From the cell containing the given text, extract its center point as [X, Y] coordinate. 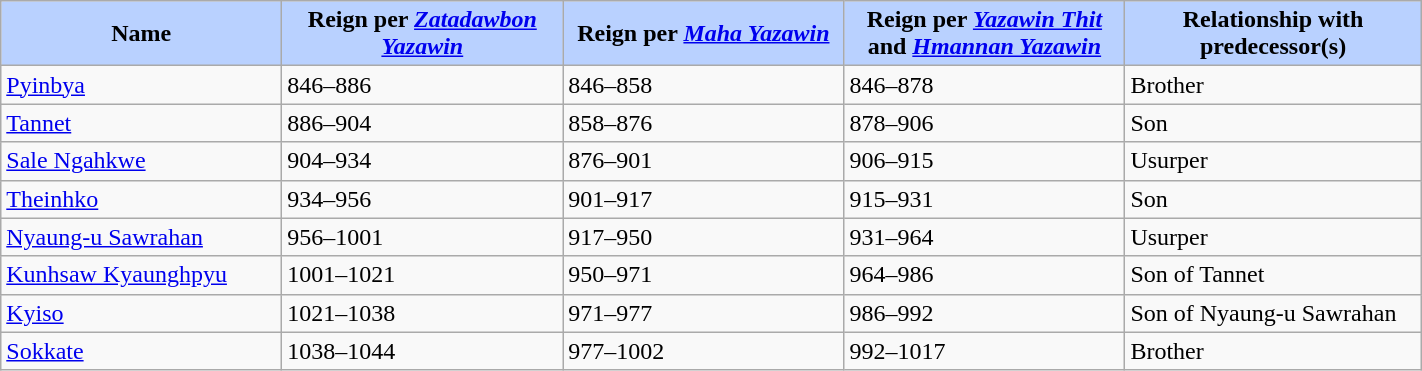
886–904 [422, 123]
986–992 [984, 313]
931–964 [984, 237]
Reign per Zatadawbon Yazawin [422, 34]
846–886 [422, 85]
971–977 [704, 313]
1001–1021 [422, 275]
1021–1038 [422, 313]
Son of Tannet [1273, 275]
Sokkate [142, 351]
858–876 [704, 123]
Son of Nyaung-u Sawrahan [1273, 313]
950–971 [704, 275]
846–878 [984, 85]
Relationship with predecessor(s) [1273, 34]
Kyiso [142, 313]
Kunhsaw Kyaunghpyu [142, 275]
964–986 [984, 275]
878–906 [984, 123]
846–858 [704, 85]
934–956 [422, 199]
1038–1044 [422, 351]
Name [142, 34]
906–915 [984, 161]
Pyinbya [142, 85]
901–917 [704, 199]
Reign per Maha Yazawin [704, 34]
Reign per Yazawin Thit and Hmannan Yazawin [984, 34]
915–931 [984, 199]
876–901 [704, 161]
977–1002 [704, 351]
956–1001 [422, 237]
992–1017 [984, 351]
Tannet [142, 123]
Nyaung-u Sawrahan [142, 237]
Theinhko [142, 199]
904–934 [422, 161]
917–950 [704, 237]
Sale Ngahkwe [142, 161]
